Output the [x, y] coordinate of the center of the cell containing the given text.  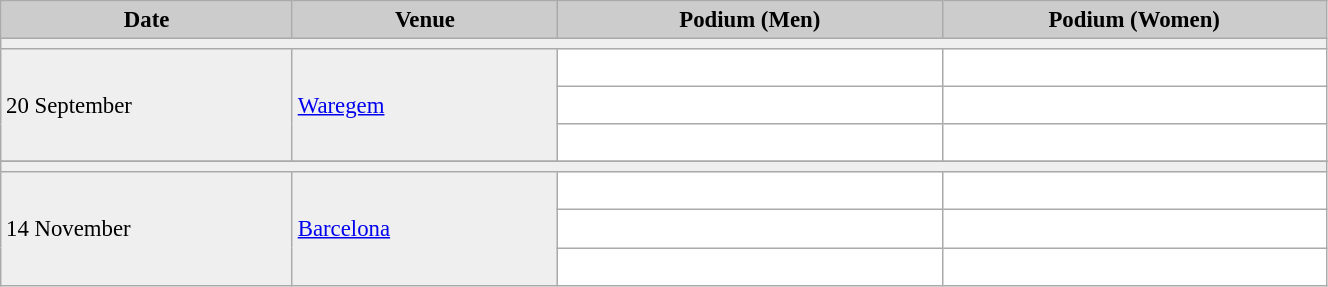
Date [147, 20]
Venue [424, 20]
14 November [147, 228]
Barcelona [424, 228]
20 September [147, 106]
Podium (Women) [1134, 20]
Waregem [424, 106]
Podium (Men) [750, 20]
